Determine the [x, y] coordinate at the center of the cell enclosing the given text.  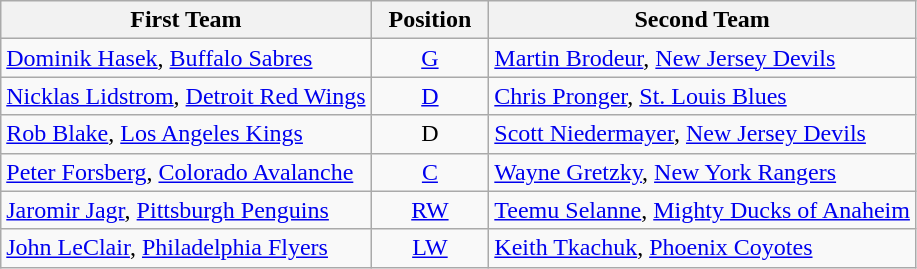
John LeClair, Philadelphia Flyers [186, 248]
Scott Niedermayer, New Jersey Devils [702, 134]
Martin Brodeur, New Jersey Devils [702, 58]
Keith Tkachuk, Phoenix Coyotes [702, 248]
Position [430, 20]
LW [430, 248]
Jaromir Jagr, Pittsburgh Penguins [186, 210]
G [430, 58]
RW [430, 210]
Rob Blake, Los Angeles Kings [186, 134]
Nicklas Lidstrom, Detroit Red Wings [186, 96]
Peter Forsberg, Colorado Avalanche [186, 172]
Second Team [702, 20]
Wayne Gretzky, New York Rangers [702, 172]
First Team [186, 20]
Dominik Hasek, Buffalo Sabres [186, 58]
Chris Pronger, St. Louis Blues [702, 96]
Teemu Selanne, Mighty Ducks of Anaheim [702, 210]
C [430, 172]
